Identify which cell holds the provided text, then report its (X, Y) central coordinate. 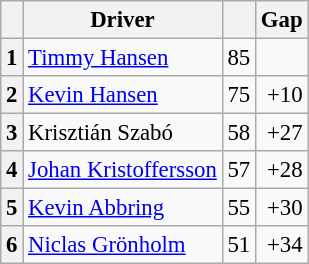
3 (12, 133)
55 (238, 208)
Krisztián Szabó (122, 133)
57 (238, 170)
Niclas Grönholm (122, 245)
Kevin Hansen (122, 95)
75 (238, 95)
58 (238, 133)
+27 (281, 133)
2 (12, 95)
6 (12, 245)
Driver (122, 20)
Kevin Abbring (122, 208)
+28 (281, 170)
Gap (281, 20)
Timmy Hansen (122, 58)
+10 (281, 95)
51 (238, 245)
4 (12, 170)
Johan Kristoffersson (122, 170)
+30 (281, 208)
5 (12, 208)
85 (238, 58)
+34 (281, 245)
1 (12, 58)
